Output the (x, y) coordinate of the center of the cell containing the given text.  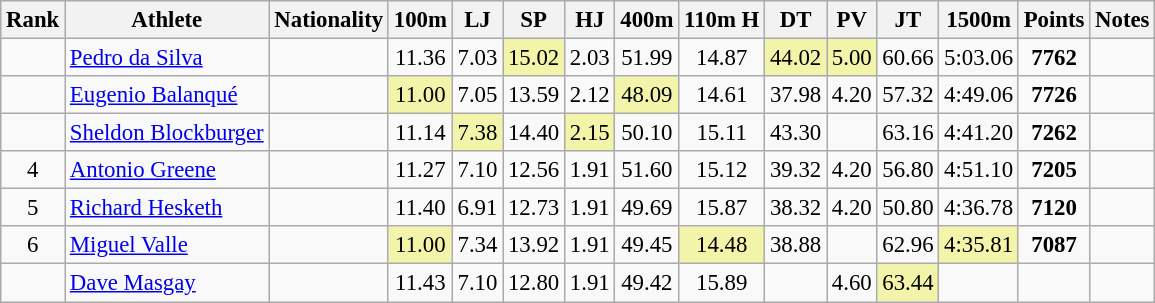
14.48 (722, 245)
11.14 (420, 133)
100m (420, 20)
110m H (722, 20)
13.59 (534, 95)
13.92 (534, 245)
7762 (1054, 58)
SP (534, 20)
6 (33, 245)
5.00 (851, 58)
56.80 (908, 170)
48.09 (647, 95)
15.87 (722, 208)
5 (33, 208)
49.42 (647, 283)
Pedro da Silva (167, 58)
50.80 (908, 208)
6.91 (477, 208)
7.03 (477, 58)
4 (33, 170)
15.89 (722, 283)
51.60 (647, 170)
15.12 (722, 170)
2.03 (590, 58)
Dave Masgay (167, 283)
49.69 (647, 208)
63.16 (908, 133)
12.56 (534, 170)
11.40 (420, 208)
Antonio Greene (167, 170)
12.80 (534, 283)
51.99 (647, 58)
Miguel Valle (167, 245)
11.36 (420, 58)
4:49.06 (979, 95)
DT (796, 20)
49.45 (647, 245)
11.43 (420, 283)
5:03.06 (979, 58)
14.40 (534, 133)
63.44 (908, 283)
15.11 (722, 133)
15.02 (534, 58)
14.61 (722, 95)
37.98 (796, 95)
LJ (477, 20)
7726 (1054, 95)
7087 (1054, 245)
60.66 (908, 58)
2.15 (590, 133)
Eugenio Balanqué (167, 95)
HJ (590, 20)
PV (851, 20)
44.02 (796, 58)
Rank (33, 20)
62.96 (908, 245)
Notes (1122, 20)
4:35.81 (979, 245)
39.32 (796, 170)
4:41.20 (979, 133)
4:51.10 (979, 170)
43.30 (796, 133)
7.05 (477, 95)
14.87 (722, 58)
Sheldon Blockburger (167, 133)
4:36.78 (979, 208)
11.27 (420, 170)
50.10 (647, 133)
JT (908, 20)
7.38 (477, 133)
1500m (979, 20)
Points (1054, 20)
38.32 (796, 208)
4.60 (851, 283)
7120 (1054, 208)
Athlete (167, 20)
400m (647, 20)
7262 (1054, 133)
57.32 (908, 95)
38.88 (796, 245)
7205 (1054, 170)
2.12 (590, 95)
Nationality (328, 20)
7.34 (477, 245)
12.73 (534, 208)
Richard Hesketh (167, 208)
